Pinpoint the cell where the given text exists, returning its [x, y] midpoint coordinate. 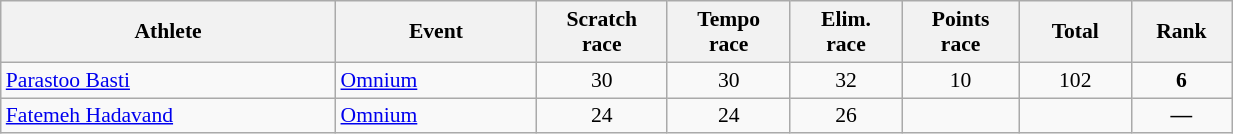
Event [436, 32]
Athlete [168, 32]
10 [961, 80]
6 [1182, 80]
Rank [1182, 32]
Scratchrace [602, 32]
Pointsrace [961, 32]
Total [1075, 32]
Temporace [728, 32]
Parastoo Basti [168, 80]
26 [846, 116]
102 [1075, 80]
32 [846, 80]
— [1182, 116]
Elim.race [846, 32]
Fatemeh Hadavand [168, 116]
